Output the [x, y] coordinate of the center of the cell containing the given text.  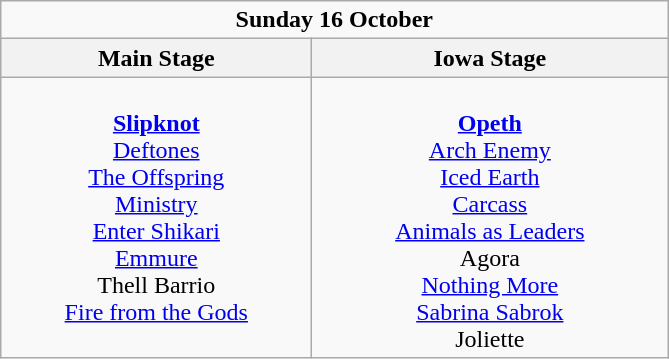
Sunday 16 October [334, 20]
Slipknot Deftones The Offspring Ministry Enter Shikari Emmure Thell Barrio Fire from the Gods [156, 218]
Iowa Stage [490, 58]
Opeth Arch Enemy Iced Earth Carcass Animals as Leaders Agora Nothing More Sabrina Sabrok Joliette [490, 218]
Main Stage [156, 58]
